Determine the (X, Y) coordinate at the center of the cell enclosing the given text.  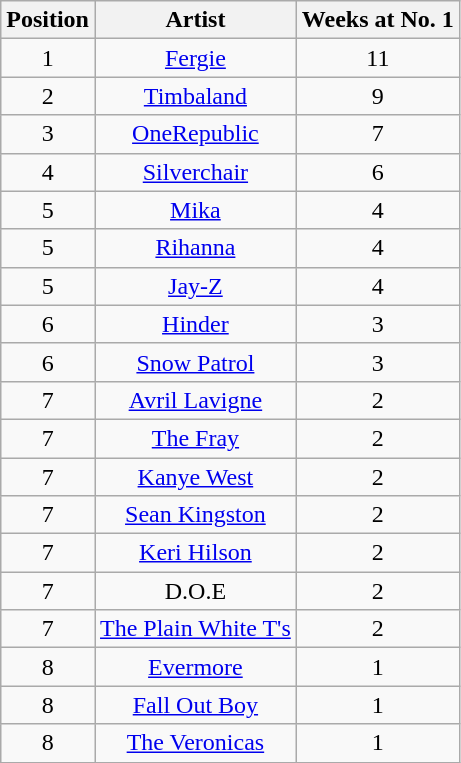
Timbaland (195, 96)
Hinder (195, 324)
Keri Hilson (195, 553)
Position (48, 20)
Mika (195, 210)
11 (378, 58)
Jay-Z (195, 286)
Rihanna (195, 248)
9 (378, 96)
Artist (195, 20)
Kanye West (195, 477)
Sean Kingston (195, 515)
D.O.E (195, 591)
Evermore (195, 667)
Silverchair (195, 172)
Fergie (195, 58)
Fall Out Boy (195, 705)
Weeks at No. 1 (378, 20)
Avril Lavigne (195, 400)
The Plain White T's (195, 629)
OneRepublic (195, 134)
Snow Patrol (195, 362)
The Fray (195, 438)
The Veronicas (195, 743)
